Capture the cell that displays the provided text and extract its (x, y) central coordinate. 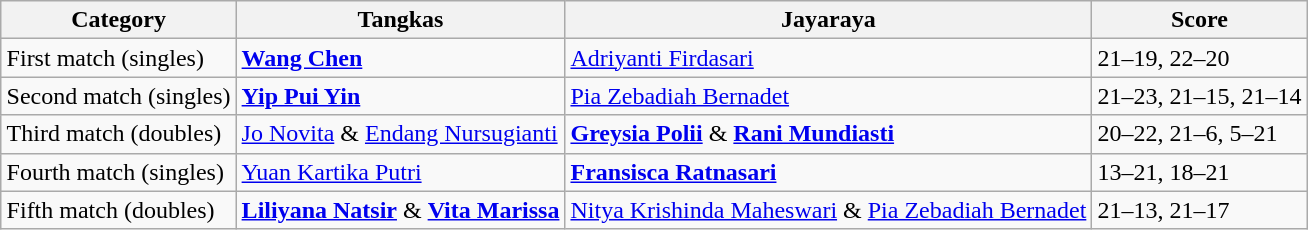
First match (singles) (118, 58)
Yuan Kartika Putri (400, 172)
13–21, 18–21 (1200, 172)
Liliyana Natsir & Vita Marissa (400, 210)
Jayaraya (828, 20)
Fifth match (doubles) (118, 210)
Jo Novita & Endang Nursugianti (400, 134)
Score (1200, 20)
Tangkas (400, 20)
Pia Zebadiah Bernadet (828, 96)
21–23, 21–15, 21–14 (1200, 96)
Adriyanti Firdasari (828, 58)
21–19, 22–20 (1200, 58)
20–22, 21–6, 5–21 (1200, 134)
Greysia Polii & Rani Mundiasti (828, 134)
Yip Pui Yin (400, 96)
Fransisca Ratnasari (828, 172)
Category (118, 20)
Fourth match (singles) (118, 172)
Second match (singles) (118, 96)
21–13, 21–17 (1200, 210)
Third match (doubles) (118, 134)
Wang Chen (400, 58)
Nitya Krishinda Maheswari & Pia Zebadiah Bernadet (828, 210)
